Scan for the cell matching the given text and deliver its (x, y) coordinate at center. 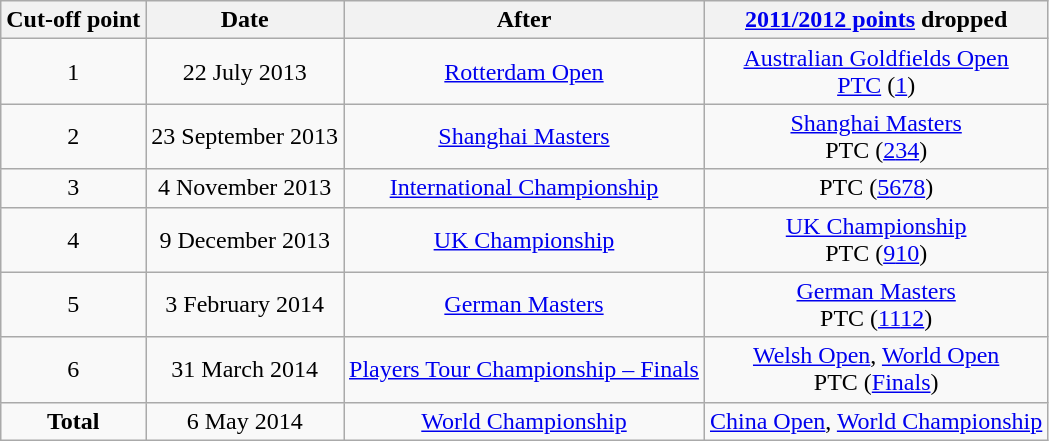
5 (74, 304)
Total (74, 421)
3 February 2014 (245, 304)
6 May 2014 (245, 421)
Cut-off point (74, 20)
UK ChampionshipPTC (910) (876, 240)
After (524, 20)
2 (74, 136)
Welsh Open, World OpenPTC (Finals) (876, 370)
Players Tour Championship – Finals (524, 370)
Shanghai Masters (524, 136)
PTC (5678) (876, 188)
International Championship (524, 188)
German Masters (524, 304)
China Open, World Championship (876, 421)
23 September 2013 (245, 136)
1 (74, 72)
31 March 2014 (245, 370)
6 (74, 370)
German MastersPTC (1112) (876, 304)
3 (74, 188)
Rotterdam Open (524, 72)
4 (74, 240)
9 December 2013 (245, 240)
22 July 2013 (245, 72)
Shanghai MastersPTC (234) (876, 136)
4 November 2013 (245, 188)
2011/2012 points dropped (876, 20)
Australian Goldfields OpenPTC (1) (876, 72)
Date (245, 20)
UK Championship (524, 240)
World Championship (524, 421)
